Pinpoint the cell where the given text exists, returning its (x, y) midpoint coordinate. 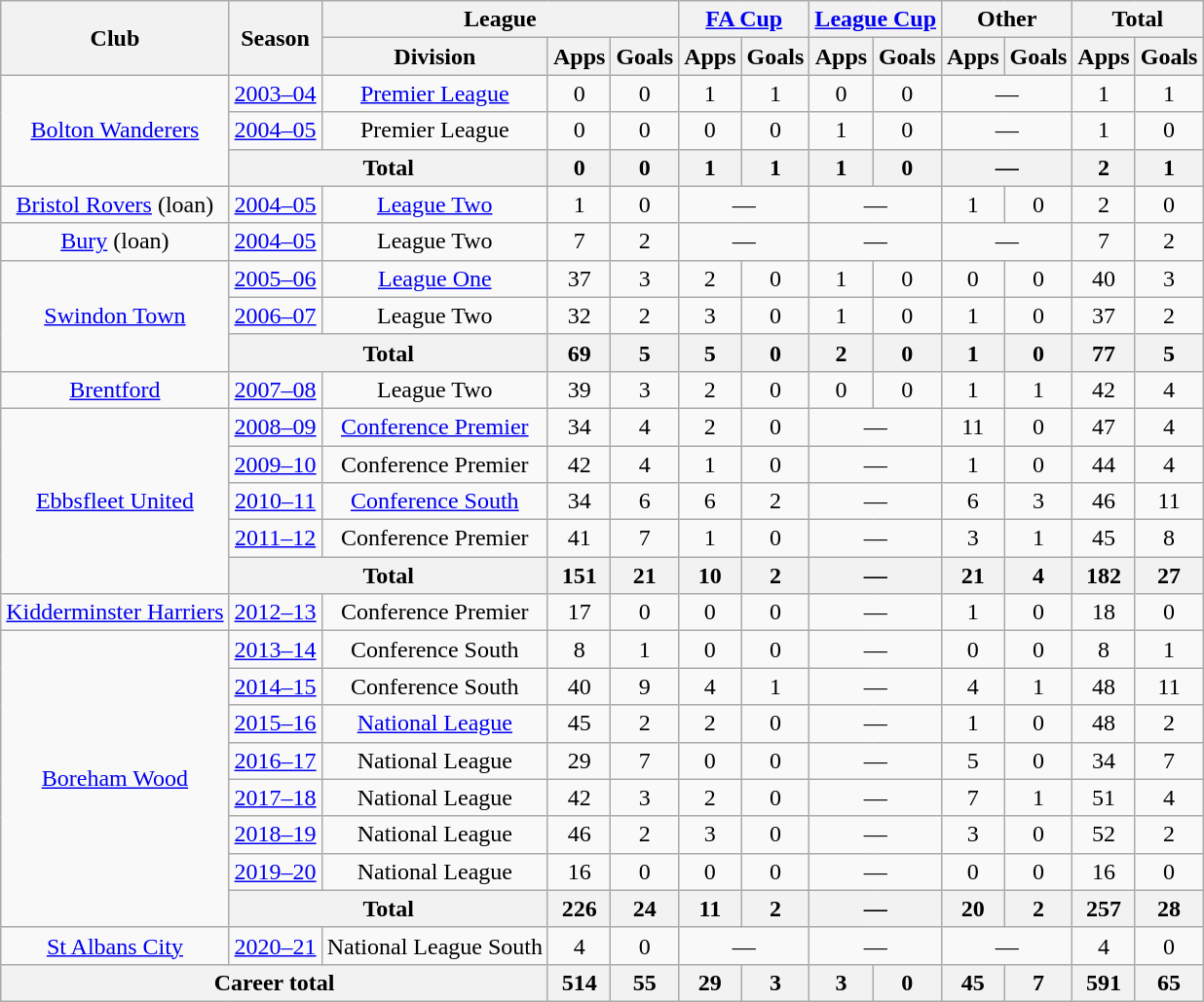
2018–19 (275, 835)
2009–10 (275, 464)
2012–13 (275, 612)
10 (710, 575)
2014–15 (275, 687)
2007–08 (275, 390)
41 (579, 538)
2016–17 (275, 761)
2017–18 (275, 798)
St Albans City (115, 946)
Bolton Wanderers (115, 130)
2011–12 (275, 538)
17 (579, 612)
FA Cup (744, 19)
Other (1007, 19)
Bury (loan) (115, 241)
2010–11 (275, 501)
Division (434, 56)
9 (645, 687)
65 (1169, 983)
32 (579, 315)
Kidderminster Harriers (115, 612)
69 (579, 353)
Boreham Wood (115, 779)
151 (579, 575)
27 (1169, 575)
Career total (275, 983)
77 (1104, 353)
Bristol Rovers (loan) (115, 204)
47 (1104, 427)
Club (115, 38)
League Cup (876, 19)
28 (1169, 909)
Season (275, 38)
Swindon Town (115, 315)
55 (645, 983)
514 (579, 983)
39 (579, 390)
2008–09 (275, 427)
18 (1104, 612)
Ebbsfleet United (115, 501)
2003–04 (275, 93)
44 (1104, 464)
Brentford (115, 390)
2006–07 (275, 315)
2019–20 (275, 872)
591 (1104, 983)
2005–06 (275, 278)
League (501, 19)
2020–21 (275, 946)
24 (645, 909)
182 (1104, 575)
52 (1104, 835)
20 (973, 909)
National League South (434, 946)
257 (1104, 909)
51 (1104, 798)
League One (434, 278)
226 (579, 909)
2013–14 (275, 649)
2015–16 (275, 724)
